From the cell containing the given text, extract its center point as (X, Y) coordinate. 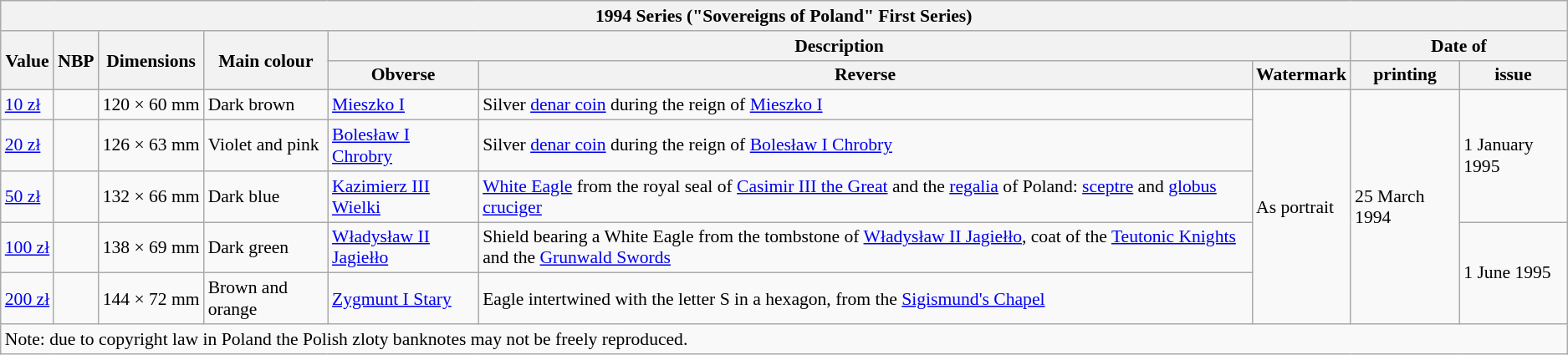
Brown and orange (266, 299)
25 March 1994 (1405, 207)
Dark green (266, 247)
Obverse (403, 75)
Main colour (266, 60)
1994 Series ("Sovereigns of Poland" First Series) (784, 16)
Silver denar coin during the reign of Mieszko I (865, 105)
Dark blue (266, 197)
1 January 1995 (1513, 156)
White Eagle from the royal seal of Casimir III the Great and the regalia of Poland: sceptre and globus cruciger (865, 197)
As portrait (1301, 207)
Value (27, 60)
Zygmunt I Stary (403, 299)
1 June 1995 (1513, 273)
Watermark (1301, 75)
132 × 66 mm (151, 197)
Mieszko I (403, 105)
Kazimierz III Wielki (403, 197)
Shield bearing a White Eagle from the tombstone of Władysław II Jagiełło, coat of the Teutonic Knights and the Grunwald Swords (865, 247)
Dark brown (266, 105)
Description (840, 46)
Bolesław I Chrobry (403, 145)
Note: due to copyright law in Poland the Polish zloty banknotes may not be freely reproduced. (784, 339)
Date of (1458, 46)
144 × 72 mm (151, 299)
100 zł (27, 247)
issue (1513, 75)
Reverse (865, 75)
Władysław II Jagiełło (403, 247)
Dimensions (151, 60)
10 zł (27, 105)
20 zł (27, 145)
138 × 69 mm (151, 247)
Silver denar coin during the reign of Bolesław I Chrobry (865, 145)
printing (1405, 75)
126 × 63 mm (151, 145)
Violet and pink (266, 145)
50 zł (27, 197)
200 zł (27, 299)
120 × 60 mm (151, 105)
Eagle intertwined with the letter S in a hexagon, from the Sigismund's Chapel (865, 299)
NBP (75, 60)
